Return the (X, Y) coordinate for the center point of the cell that contains the specified text.  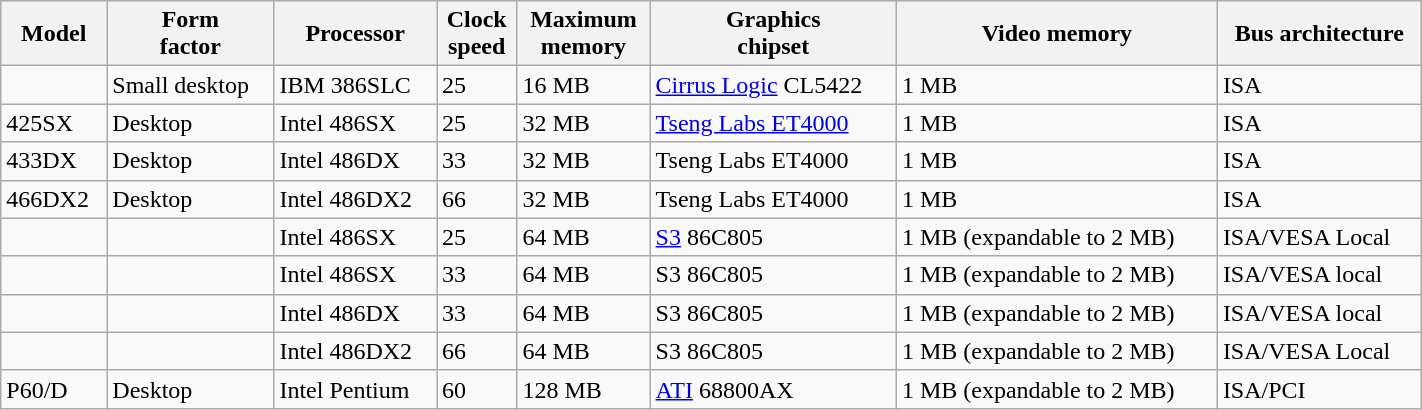
60 (476, 389)
Model (54, 34)
Cirrus Logic CL5422 (773, 85)
Video memory (1056, 34)
433DX (54, 161)
Intel Pentium (356, 389)
Bus architecture (1319, 34)
P60/D (54, 389)
Processor (356, 34)
466DX2 (54, 199)
425SX (54, 123)
16 MB (584, 85)
Maximummemory (584, 34)
IBM 386SLC (356, 85)
Formfactor (190, 34)
Clockspeed (476, 34)
Graphicschipset (773, 34)
128 MB (584, 389)
Small desktop (190, 85)
ATI 68800AX (773, 389)
ISA/PCI (1319, 389)
